Scan for the cell matching the given text and deliver its (X, Y) coordinate at center. 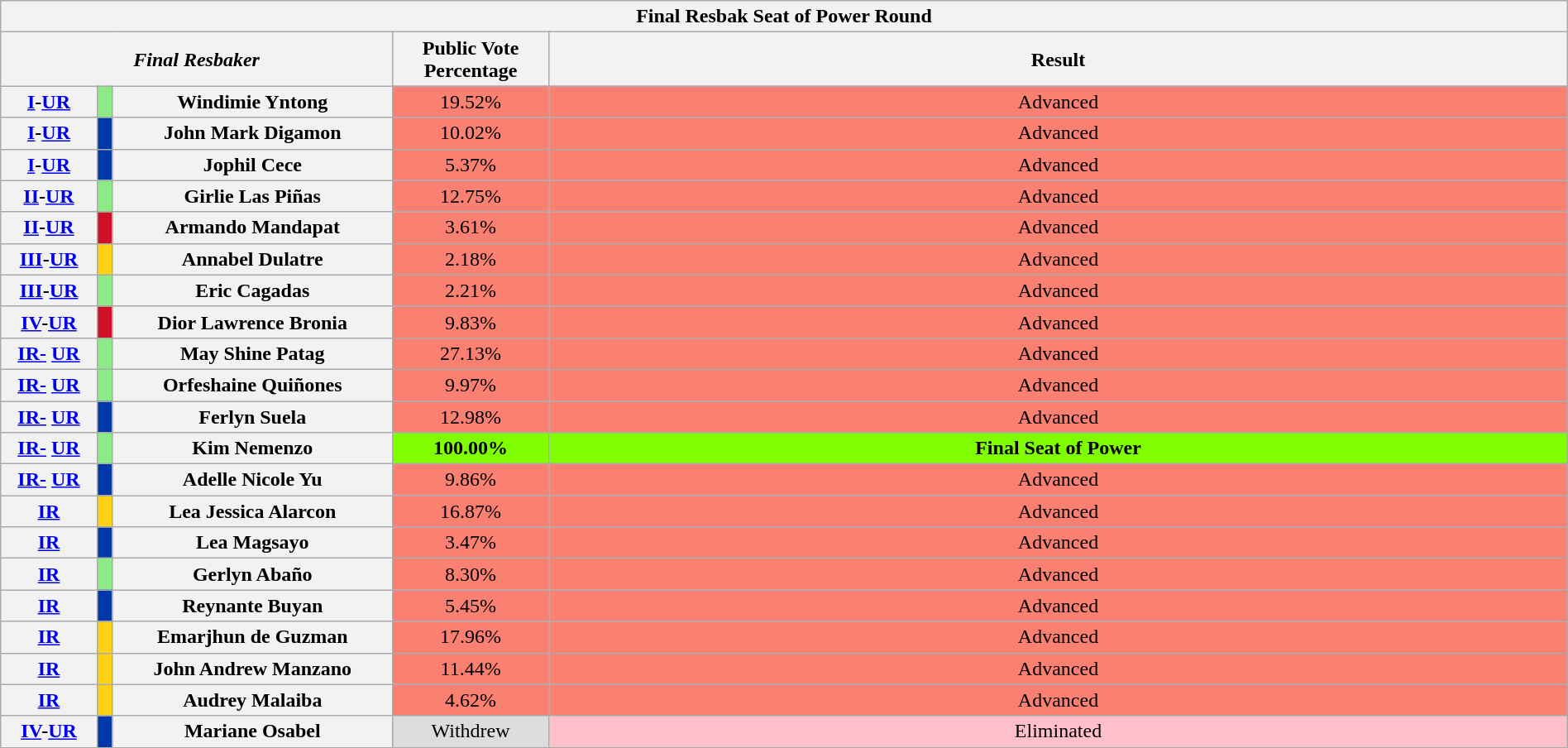
Lea Jessica Alarcon (252, 511)
Final Resbaker (197, 60)
Adelle Nicole Yu (252, 480)
12.75% (470, 196)
10.02% (470, 133)
3.47% (470, 543)
John Andrew Manzano (252, 669)
100.00% (470, 448)
Girlie Las Piñas (252, 196)
Emarjhun de Guzman (252, 637)
12.98% (470, 416)
Lea Magsayo (252, 543)
5.45% (470, 606)
Final Resbak Seat of Power Round (784, 17)
John Mark Digamon (252, 133)
May Shine Patag (252, 353)
Ferlyn Suela (252, 416)
Audrey Malaiba (252, 700)
2.21% (470, 290)
Public Vote Percentage (470, 60)
Reynante Buyan (252, 606)
Dior Lawrence Bronia (252, 322)
17.96% (470, 637)
16.87% (470, 511)
5.37% (470, 165)
3.61% (470, 228)
Annabel Dulatre (252, 259)
8.30% (470, 574)
Result (1059, 60)
Mariane Osabel (252, 731)
Eliminated (1059, 731)
Withdrew (470, 731)
Kim Nemenzo (252, 448)
Eric Cagadas (252, 290)
9.86% (470, 480)
19.52% (470, 102)
Orfeshaine Quiñones (252, 385)
4.62% (470, 700)
11.44% (470, 669)
Windimie Yntong (252, 102)
Final Seat of Power (1059, 448)
9.97% (470, 385)
2.18% (470, 259)
Armando Mandapat (252, 228)
Gerlyn Abaño (252, 574)
9.83% (470, 322)
Jophil Cece (252, 165)
27.13% (470, 353)
